Capture the cell that displays the provided text and extract its (X, Y) central coordinate. 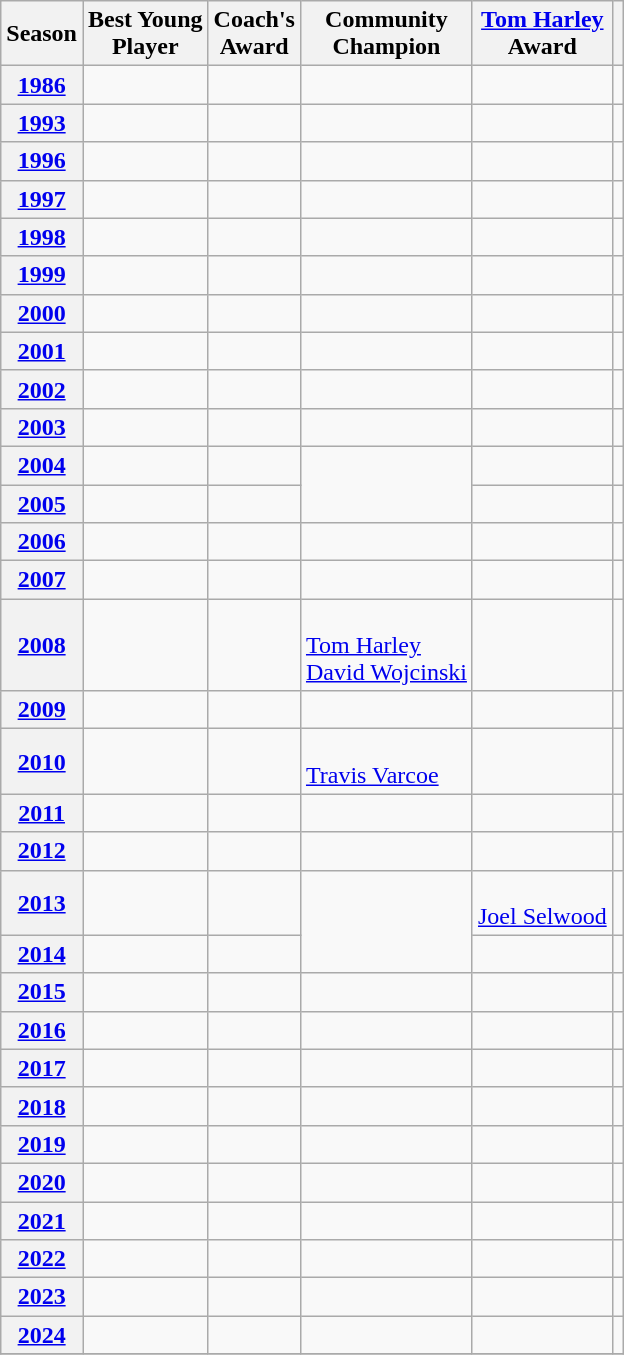
2007 (42, 580)
Joel Selwood (542, 902)
2021 (42, 1221)
2009 (42, 710)
2016 (42, 1030)
CommunityChampion (386, 34)
2002 (42, 389)
2000 (42, 313)
2006 (42, 542)
2008 (42, 645)
2015 (42, 992)
Tom HarleyDavid Wojcinski (386, 645)
1986 (42, 85)
2005 (42, 503)
1993 (42, 123)
1998 (42, 237)
2020 (42, 1182)
2022 (42, 1259)
Coach'sAward (254, 34)
2024 (42, 1335)
2023 (42, 1297)
2014 (42, 954)
2004 (42, 465)
2010 (42, 762)
Season (42, 34)
1996 (42, 161)
Best YoungPlayer (145, 34)
2013 (42, 902)
2019 (42, 1144)
2001 (42, 351)
2003 (42, 427)
2018 (42, 1106)
Tom HarleyAward (542, 34)
1999 (42, 275)
1997 (42, 199)
2017 (42, 1068)
2011 (42, 813)
2012 (42, 851)
Travis Varcoe (386, 762)
